Pinpoint the cell where the given text exists, returning its (X, Y) midpoint coordinate. 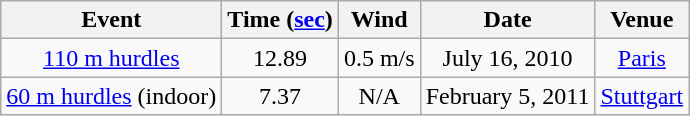
Paris (642, 58)
February 5, 2011 (508, 96)
60 m hurdles (indoor) (112, 96)
July 16, 2010 (508, 58)
Wind (379, 20)
110 m hurdles (112, 58)
N/A (379, 96)
7.37 (280, 96)
Event (112, 20)
12.89 (280, 58)
Venue (642, 20)
0.5 m/s (379, 58)
Stuttgart (642, 96)
Time (sec) (280, 20)
Date (508, 20)
